Output the [x, y] coordinate of the center of the cell containing the given text.  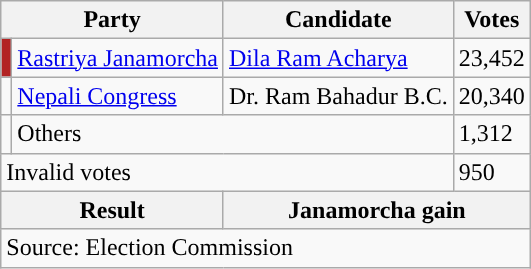
20,340 [492, 96]
Others [232, 134]
Dila Ram Acharya [338, 58]
Source: Election Commission [266, 248]
Dr. Ram Bahadur B.C. [338, 96]
950 [492, 172]
Result [112, 210]
Janamorcha gain [376, 210]
Party [112, 20]
Rastriya Janamorcha [118, 58]
Invalid votes [227, 172]
Candidate [338, 20]
23,452 [492, 58]
Nepali Congress [118, 96]
1,312 [492, 134]
Votes [492, 20]
